Provide the [X, Y] coordinate of the cell's center where the given text is located.  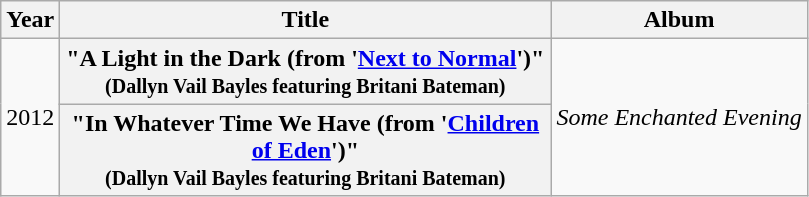
Year [30, 20]
2012 [30, 118]
Album [679, 20]
"A Light in the Dark (from 'Next to Normal')"(Dallyn Vail Bayles featuring Britani Bateman) [306, 72]
Some Enchanted Evening [679, 118]
"In Whatever Time We Have (from 'Children of Eden')"(Dallyn Vail Bayles featuring Britani Bateman) [306, 150]
Title [306, 20]
